For the text-containing cell, return its midpoint in (x, y) coordinate format. 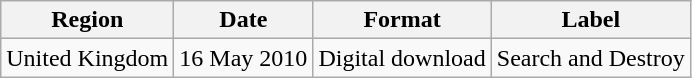
United Kingdom (88, 58)
Region (88, 20)
Date (244, 20)
Search and Destroy (590, 58)
Digital download (402, 58)
Label (590, 20)
Format (402, 20)
16 May 2010 (244, 58)
